Determine the [x, y] coordinate at the center of the cell enclosing the given text.  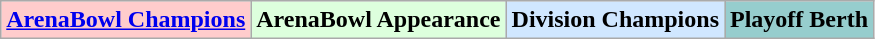
Playoff Berth [798, 20]
Division Champions [615, 20]
ArenaBowl Champions [126, 20]
ArenaBowl Appearance [378, 20]
